From the cell containing the given text, extract its center point as (X, Y) coordinate. 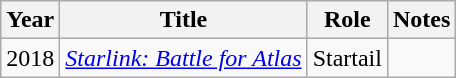
Year (30, 20)
Starlink: Battle for Atlas (184, 58)
Notes (421, 20)
Role (347, 20)
Startail (347, 58)
Title (184, 20)
2018 (30, 58)
